Return the (x, y) coordinate for the center point of the cell that contains the specified text.  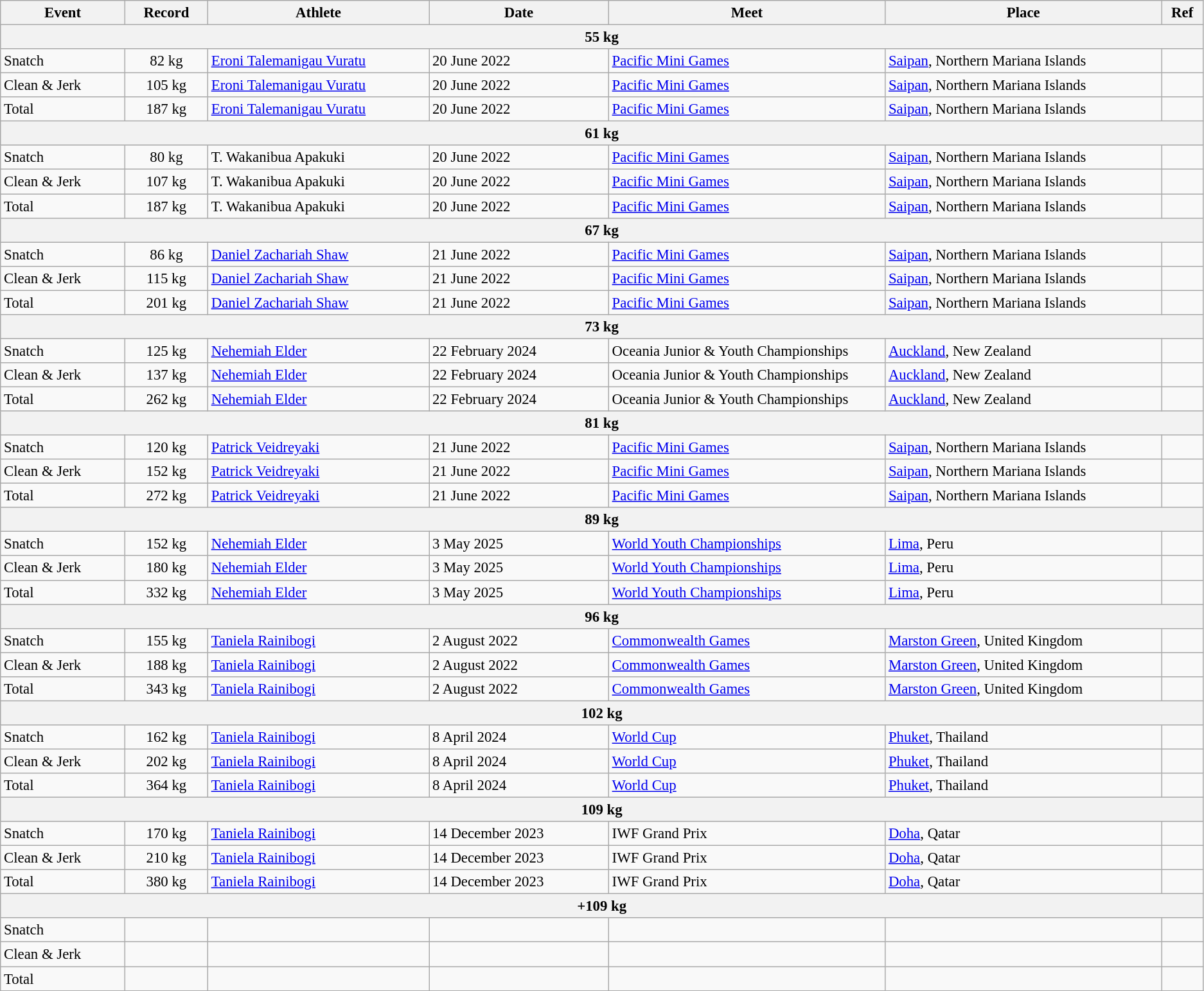
364 kg (166, 785)
Place (1023, 13)
188 kg (166, 665)
55 kg (602, 37)
262 kg (166, 399)
82 kg (166, 61)
272 kg (166, 496)
102 kg (602, 713)
170 kg (166, 834)
343 kg (166, 689)
201 kg (166, 303)
80 kg (166, 157)
109 kg (602, 810)
125 kg (166, 351)
86 kg (166, 254)
210 kg (166, 858)
115 kg (166, 278)
81 kg (602, 423)
73 kg (602, 327)
202 kg (166, 761)
380 kg (166, 882)
155 kg (166, 640)
105 kg (166, 85)
67 kg (602, 230)
107 kg (166, 182)
96 kg (602, 617)
Record (166, 13)
Date (519, 13)
Event (63, 13)
89 kg (602, 520)
137 kg (166, 375)
332 kg (166, 592)
Ref (1182, 13)
162 kg (166, 737)
120 kg (166, 448)
Athlete (318, 13)
Meet (747, 13)
+109 kg (602, 906)
180 kg (166, 568)
61 kg (602, 134)
